Output the [X, Y] coordinate of the center of the cell containing the given text.  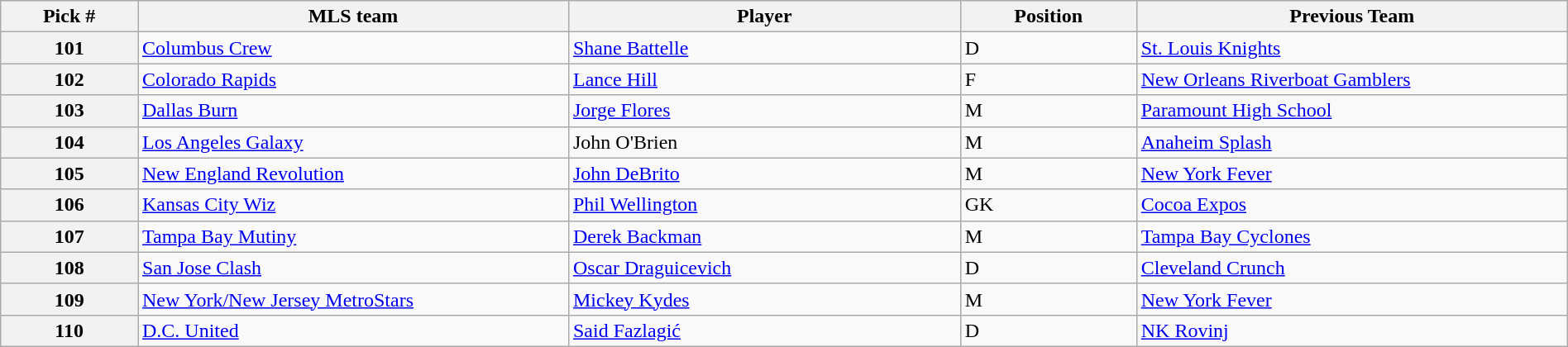
Oscar Draguicevich [764, 268]
Cocoa Expos [1351, 205]
Pick # [69, 17]
New Orleans Riverboat Gamblers [1351, 79]
Position [1049, 17]
Lance Hill [764, 79]
Mickey Kydes [764, 299]
Kansas City Wiz [352, 205]
Colorado Rapids [352, 79]
Previous Team [1351, 17]
106 [69, 205]
101 [69, 48]
St. Louis Knights [1351, 48]
MLS team [352, 17]
Cleveland Crunch [1351, 268]
Player [764, 17]
108 [69, 268]
109 [69, 299]
F [1049, 79]
Anaheim Splash [1351, 142]
New York/New Jersey MetroStars [352, 299]
Said Fazlagić [764, 330]
Phil Wellington [764, 205]
103 [69, 111]
Columbus Crew [352, 48]
John DeBrito [764, 173]
Tampa Bay Cyclones [1351, 236]
San Jose Clash [352, 268]
D.C. United [352, 330]
Tampa Bay Mutiny [352, 236]
GK [1049, 205]
105 [69, 173]
Derek Backman [764, 236]
John O'Brien [764, 142]
102 [69, 79]
Jorge Flores [764, 111]
Los Angeles Galaxy [352, 142]
110 [69, 330]
107 [69, 236]
104 [69, 142]
Paramount High School [1351, 111]
Shane Battelle [764, 48]
Dallas Burn [352, 111]
New England Revolution [352, 173]
NK Rovinj [1351, 330]
